Determine the [X, Y] coordinate at the center of the cell enclosing the given text.  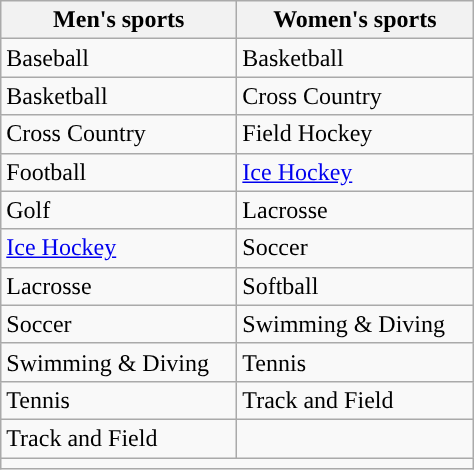
Football [119, 172]
Women's sports [355, 20]
Baseball [119, 58]
Softball [355, 286]
Field Hockey [355, 134]
Golf [119, 210]
Men's sports [119, 20]
